Pinpoint the cell where the given text exists, returning its (x, y) midpoint coordinate. 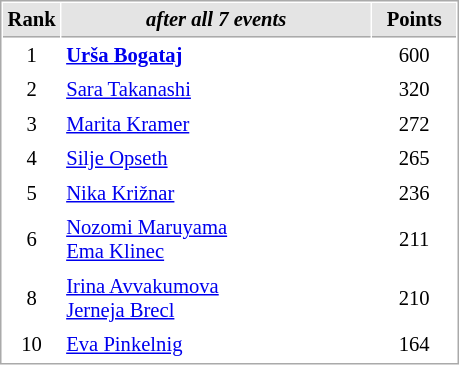
Marita Kramer (216, 124)
3 (32, 124)
8 (32, 298)
Nozomi Maruyama Ema Klinec (216, 240)
5 (32, 194)
after all 7 events (216, 20)
Rank (32, 20)
236 (414, 194)
211 (414, 240)
320 (414, 90)
10 (32, 344)
Nika Križnar (216, 194)
2 (32, 90)
Urša Bogataj (216, 56)
Points (414, 20)
4 (32, 158)
6 (32, 240)
164 (414, 344)
1 (32, 56)
210 (414, 298)
Eva Pinkelnig (216, 344)
265 (414, 158)
Irina Avvakumova Jerneja Brecl (216, 298)
272 (414, 124)
Silje Opseth (216, 158)
600 (414, 56)
Sara Takanashi (216, 90)
